Identify which cell holds the provided text, then report its [X, Y] central coordinate. 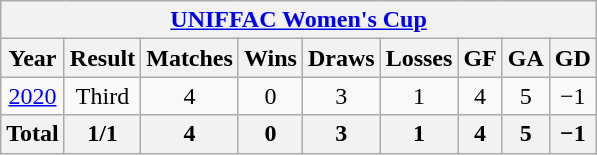
Total [33, 134]
1/1 [102, 134]
Year [33, 58]
GF [480, 58]
Third [102, 96]
Result [102, 58]
GA [526, 58]
Matches [190, 58]
Draws [341, 58]
UNIFFAC Women's Cup [299, 20]
Losses [419, 58]
Wins [270, 58]
GD [572, 58]
2020 [33, 96]
